Scan for the cell matching the given text and deliver its [x, y] coordinate at center. 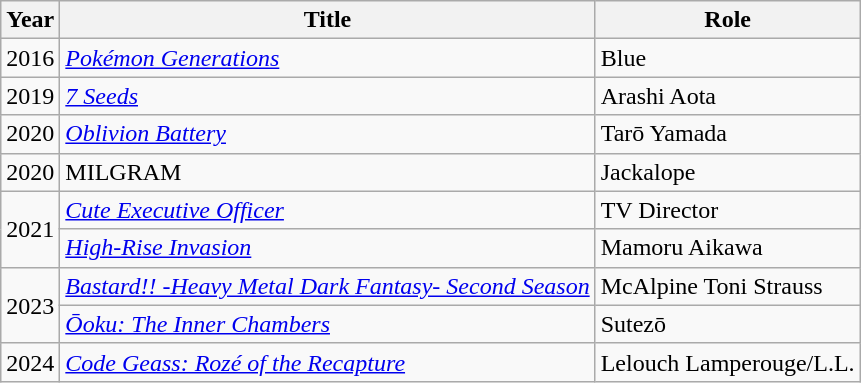
MILGRAM [328, 172]
Code Geass: Rozé of the Recapture [328, 362]
Pokémon Generations [328, 58]
Ōoku: The Inner Chambers [328, 324]
Oblivion Battery [328, 134]
Tarō Yamada [728, 134]
2023 [30, 305]
Arashi Aota [728, 96]
7 Seeds [328, 96]
Jackalope [728, 172]
Sutezō [728, 324]
Title [328, 20]
Year [30, 20]
Blue [728, 58]
Cute Executive Officer [328, 210]
McAlpine Toni Strauss [728, 286]
TV Director [728, 210]
2024 [30, 362]
Lelouch Lamperouge/L.L. [728, 362]
2021 [30, 229]
High-Rise Invasion [328, 248]
Mamoru Aikawa [728, 248]
2016 [30, 58]
2019 [30, 96]
Role [728, 20]
Bastard!! -Heavy Metal Dark Fantasy- Second Season [328, 286]
